Return the (x, y) coordinate for the center point of the cell that contains the specified text.  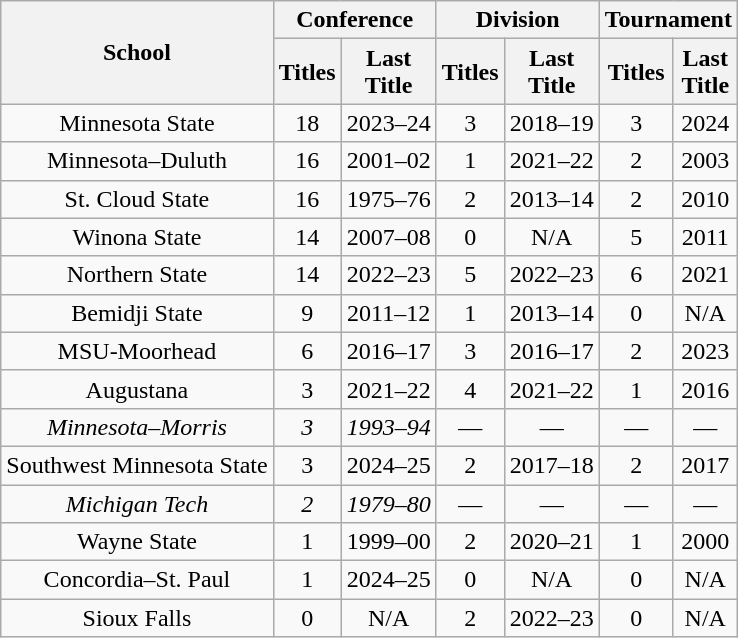
Minnesota–Duluth (137, 161)
9 (307, 313)
2023–24 (388, 123)
2000 (705, 542)
Minnesota State (137, 123)
MSU-Moorhead (137, 351)
Minnesota–Morris (137, 427)
Concordia–St. Paul (137, 580)
1999–00 (388, 542)
1993–94 (388, 427)
4 (470, 389)
Bemidji State (137, 313)
Winona State (137, 237)
Michigan Tech (137, 503)
2007–08 (388, 237)
2017–18 (552, 465)
Northern State (137, 275)
Division (518, 20)
Conference (354, 20)
2010 (705, 199)
St. Cloud State (137, 199)
School (137, 52)
2024 (705, 123)
2023 (705, 351)
2016 (705, 389)
2003 (705, 161)
1975–76 (388, 199)
2011 (705, 237)
1979–80 (388, 503)
2017 (705, 465)
2001–02 (388, 161)
2020–21 (552, 542)
2018–19 (552, 123)
2011–12 (388, 313)
18 (307, 123)
Tournament (668, 20)
Wayne State (137, 542)
Southwest Minnesota State (137, 465)
Sioux Falls (137, 618)
2021 (705, 275)
Augustana (137, 389)
